Find where the given text appears and provide that cell's center as [x, y] coordinate. 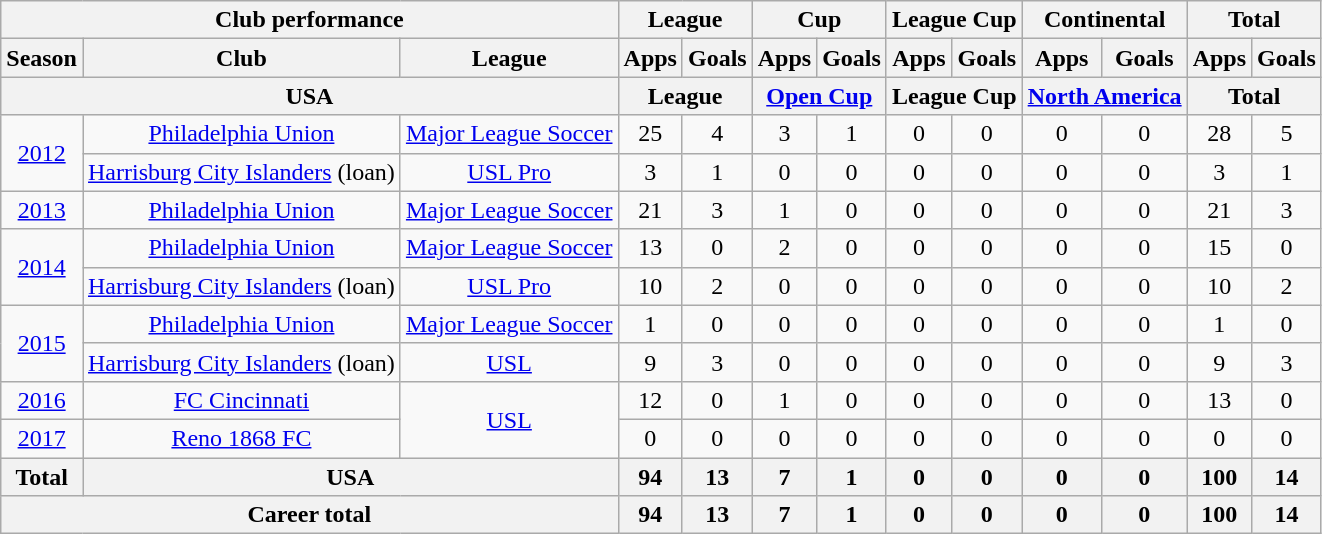
2014 [42, 267]
Career total [310, 515]
Continental [1104, 20]
Club [241, 58]
5 [1287, 134]
4 [717, 134]
2013 [42, 210]
2016 [42, 400]
2012 [42, 153]
12 [650, 400]
North America [1104, 96]
25 [650, 134]
Reno 1868 FC [241, 438]
15 [1219, 248]
FC Cincinnati [241, 400]
Club performance [310, 20]
28 [1219, 134]
2015 [42, 343]
Open Cup [819, 96]
Cup [819, 20]
2017 [42, 438]
Season [42, 58]
